Pinpoint the cell where the given text exists, returning its (x, y) midpoint coordinate. 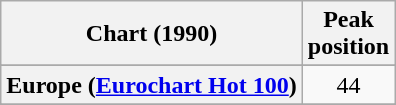
44 (348, 85)
Europe (Eurochart Hot 100) (152, 85)
Chart (1990) (152, 34)
Peakposition (348, 34)
